Provide the (X, Y) coordinate of the cell's center where the given text is located.  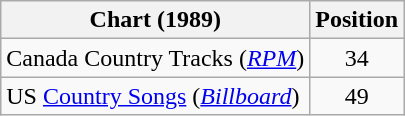
Position (357, 20)
49 (357, 96)
US Country Songs (Billboard) (156, 96)
34 (357, 58)
Chart (1989) (156, 20)
Canada Country Tracks (RPM) (156, 58)
